Detect which cell encompasses the target text, then output its (X, Y) center coordinate. 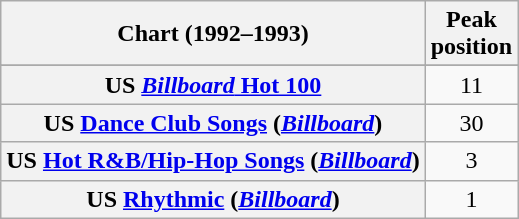
US Dance Club Songs (Billboard) (213, 123)
Chart (1992–1993) (213, 34)
30 (471, 123)
11 (471, 85)
US Rhythmic (Billboard) (213, 199)
US Hot R&B/Hip-Hop Songs (Billboard) (213, 161)
1 (471, 199)
Peakposition (471, 34)
US Billboard Hot 100 (213, 85)
3 (471, 161)
